Scan for the cell matching the given text and deliver its [x, y] coordinate at center. 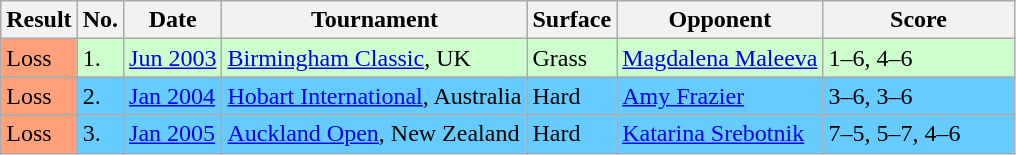
No. [100, 20]
3–6, 3–6 [918, 96]
Surface [572, 20]
Score [918, 20]
7–5, 5–7, 4–6 [918, 134]
Opponent [720, 20]
Katarina Srebotnik [720, 134]
Jun 2003 [173, 58]
Date [173, 20]
Magdalena Maleeva [720, 58]
Amy Frazier [720, 96]
Birmingham Classic, UK [374, 58]
2. [100, 96]
Result [39, 20]
1. [100, 58]
3. [100, 134]
Grass [572, 58]
Jan 2005 [173, 134]
Jan 2004 [173, 96]
Tournament [374, 20]
Hobart International, Australia [374, 96]
Auckland Open, New Zealand [374, 134]
1–6, 4–6 [918, 58]
